Determine the [X, Y] coordinate at the center of the cell enclosing the given text.  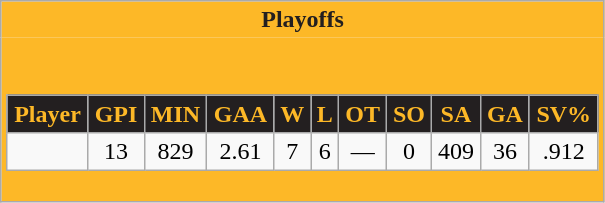
— [363, 152]
SV% [564, 114]
6 [325, 152]
13 [116, 152]
Playoffs [303, 20]
Player GPI MIN GAA W L OT SO SA GA SV% 13 829 2.61 7 6 — 0 409 36 .912 [303, 120]
2.61 [240, 152]
829 [176, 152]
Player [48, 114]
.912 [564, 152]
W [292, 114]
OT [363, 114]
SA [456, 114]
GPI [116, 114]
GA [504, 114]
7 [292, 152]
0 [410, 152]
MIN [176, 114]
SO [410, 114]
409 [456, 152]
L [325, 114]
GAA [240, 114]
36 [504, 152]
